Find where the given text appears and provide that cell's center as (x, y) coordinate. 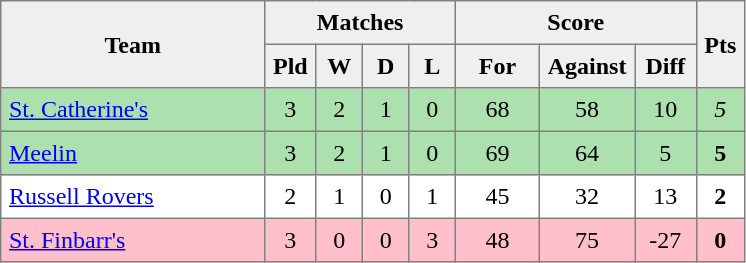
St. Finbarr's (133, 240)
For (497, 66)
W (339, 66)
10 (666, 110)
Russell Rovers (133, 197)
69 (497, 153)
68 (497, 110)
Matches (360, 23)
D (385, 66)
-27 (666, 240)
Meelin (133, 153)
St. Catherine's (133, 110)
Pts (720, 44)
45 (497, 197)
58 (586, 110)
Score (576, 23)
75 (586, 240)
Team (133, 44)
48 (497, 240)
Pld (290, 66)
Diff (666, 66)
64 (586, 153)
L (432, 66)
13 (666, 197)
32 (586, 197)
Against (586, 66)
